Output the (X, Y) coordinate of the center of the cell containing the given text.  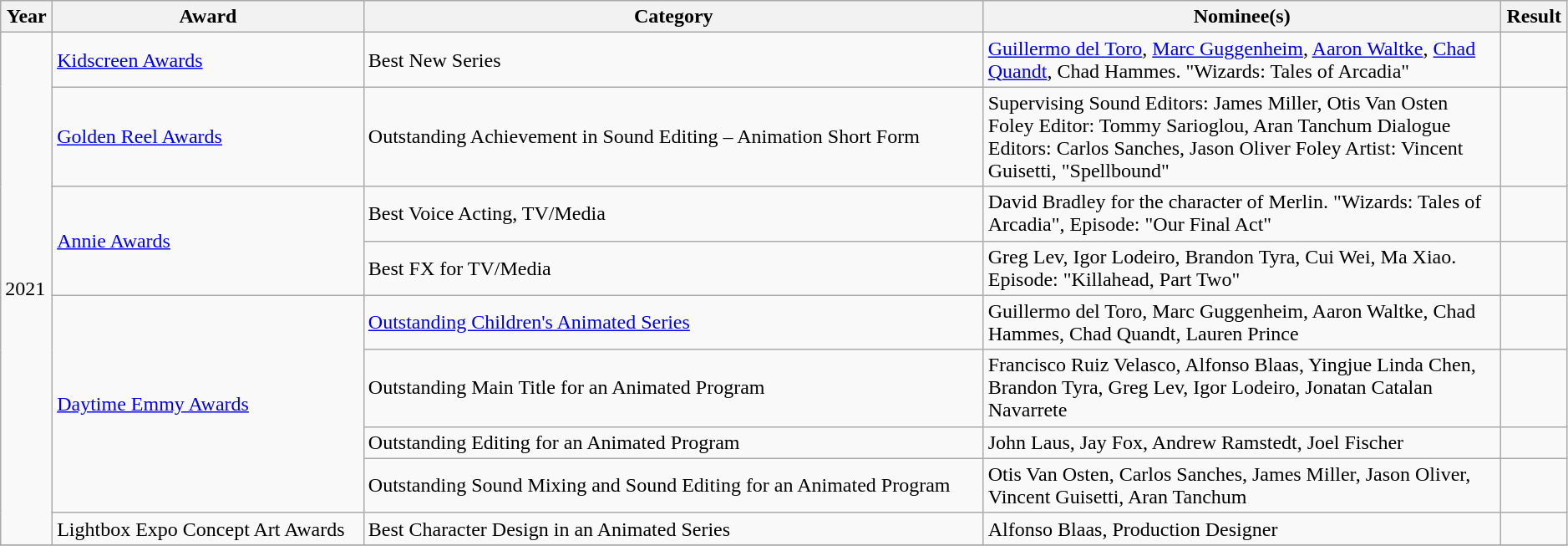
Best New Series (673, 60)
Otis Van Osten, Carlos Sanches, James Miller, Jason Oliver, Vincent Guisetti, Aran Tanchum (1241, 485)
Best Voice Acting, TV/Media (673, 214)
Francisco Ruiz Velasco, Alfonso Blaas, Yingjue Linda Chen, Brandon Tyra, Greg Lev, Igor Lodeiro, Jonatan Catalan Navarrete (1241, 388)
Outstanding Editing for an Animated Program (673, 442)
Category (673, 17)
Guillermo del Toro, Marc Guggenheim, Aaron Waltke, Chad Quandt, Chad Hammes. "Wizards: Tales of Arcadia" (1241, 60)
Daytime Emmy Awards (209, 404)
Nominee(s) (1241, 17)
Greg Lev, Igor Lodeiro, Brandon Tyra, Cui Wei, Ma Xiao. Episode: "Killahead, Part Two" (1241, 268)
Golden Reel Awards (209, 137)
John Laus, Jay Fox, Andrew Ramstedt, Joel Fischer (1241, 442)
Guillermo del Toro, Marc Guggenheim, Aaron Waltke, Chad Hammes, Chad Quandt, Lauren Prince (1241, 323)
2021 (27, 289)
Outstanding Achievement in Sound Editing – Animation Short Form (673, 137)
Annie Awards (209, 241)
Outstanding Sound Mixing and Sound Editing for an Animated Program (673, 485)
Outstanding Children's Animated Series (673, 323)
David Bradley for the character of Merlin. "Wizards: Tales of Arcadia", Episode: "Our Final Act" (1241, 214)
Best Character Design in an Animated Series (673, 528)
Best FX for TV/Media (673, 268)
Award (209, 17)
Alfonso Blaas, Production Designer (1241, 528)
Year (27, 17)
Kidscreen Awards (209, 60)
Result (1534, 17)
Outstanding Main Title for an Animated Program (673, 388)
Lightbox Expo Concept Art Awards (209, 528)
